Search for the cell housing the specified text and yield its (x, y) center coordinate. 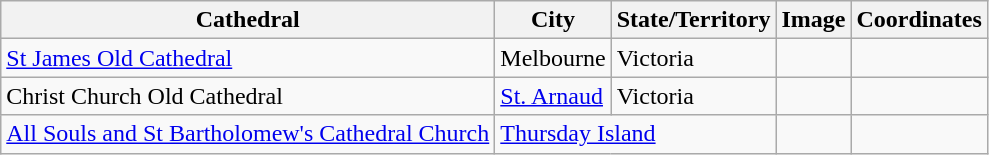
St. Arnaud (553, 96)
St James Old Cathedral (248, 58)
Cathedral (248, 20)
Christ Church Old Cathedral (248, 96)
Thursday Island (636, 134)
City (553, 20)
State/Territory (694, 20)
Coordinates (919, 20)
Melbourne (553, 58)
Image (814, 20)
All Souls and St Bartholomew's Cathedral Church (248, 134)
